Return [x, y] of the center of cell containing provided text 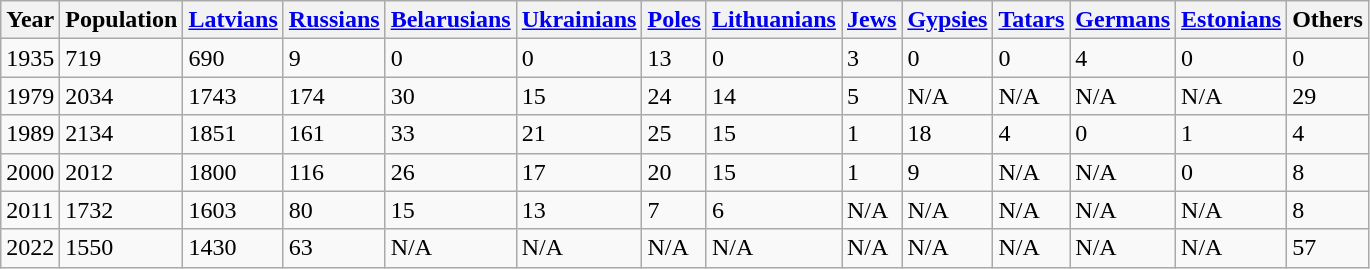
14 [774, 96]
Germans [1123, 20]
Poles [674, 20]
2022 [30, 248]
29 [1328, 96]
17 [579, 172]
2034 [122, 96]
63 [334, 248]
Belarusians [450, 20]
18 [948, 134]
3 [872, 58]
1979 [30, 96]
116 [334, 172]
5 [872, 96]
2000 [30, 172]
Others [1328, 20]
33 [450, 134]
1603 [233, 210]
Russians [334, 20]
7 [674, 210]
719 [122, 58]
Ukrainians [579, 20]
Latvians [233, 20]
Tatars [1032, 20]
2134 [122, 134]
Gypsies [948, 20]
24 [674, 96]
6 [774, 210]
1800 [233, 172]
26 [450, 172]
57 [1328, 248]
1935 [30, 58]
2012 [122, 172]
Jews [872, 20]
2011 [30, 210]
161 [334, 134]
Lithuanians [774, 20]
25 [674, 134]
1989 [30, 134]
30 [450, 96]
1550 [122, 248]
1851 [233, 134]
690 [233, 58]
1732 [122, 210]
Population [122, 20]
80 [334, 210]
1430 [233, 248]
20 [674, 172]
174 [334, 96]
21 [579, 134]
Year [30, 20]
1743 [233, 96]
Estonians [1232, 20]
